Output the [x, y] coordinate of the center of the cell containing the given text.  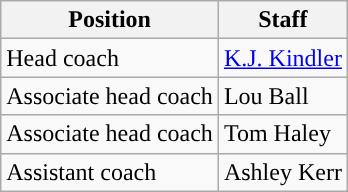
Tom Haley [282, 134]
Lou Ball [282, 96]
Assistant coach [110, 172]
Ashley Kerr [282, 172]
Head coach [110, 58]
Position [110, 20]
Staff [282, 20]
K.J. Kindler [282, 58]
